Provide the [X, Y] coordinate of the cell's center where the given text is located.  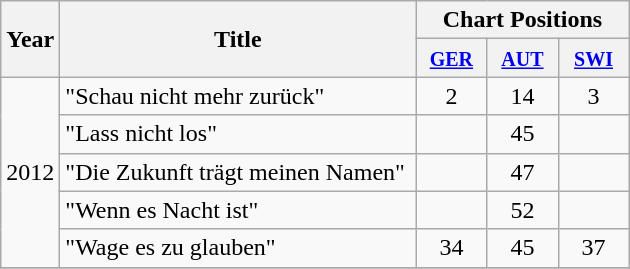
14 [522, 96]
"Die Zukunft trägt meinen Namen" [238, 172]
AUT [522, 58]
Year [30, 39]
GER [452, 58]
37 [594, 248]
SWI [594, 58]
"Wenn es Nacht ist" [238, 210]
52 [522, 210]
34 [452, 248]
Chart Positions [522, 20]
"Wage es zu glauben" [238, 248]
"Lass nicht los" [238, 134]
47 [522, 172]
Title [238, 39]
"Schau nicht mehr zurück" [238, 96]
2 [452, 96]
2012 [30, 172]
3 [594, 96]
